Detect which cell encompasses the target text, then output its (X, Y) center coordinate. 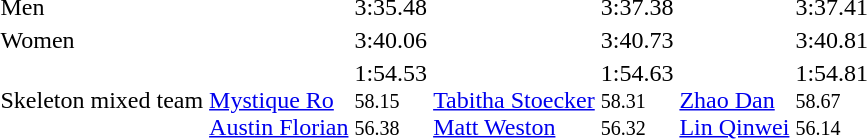
3:40.06 (391, 40)
3:40.73 (637, 40)
